Locate the cell with the specified text and output its [X, Y] center coordinate. 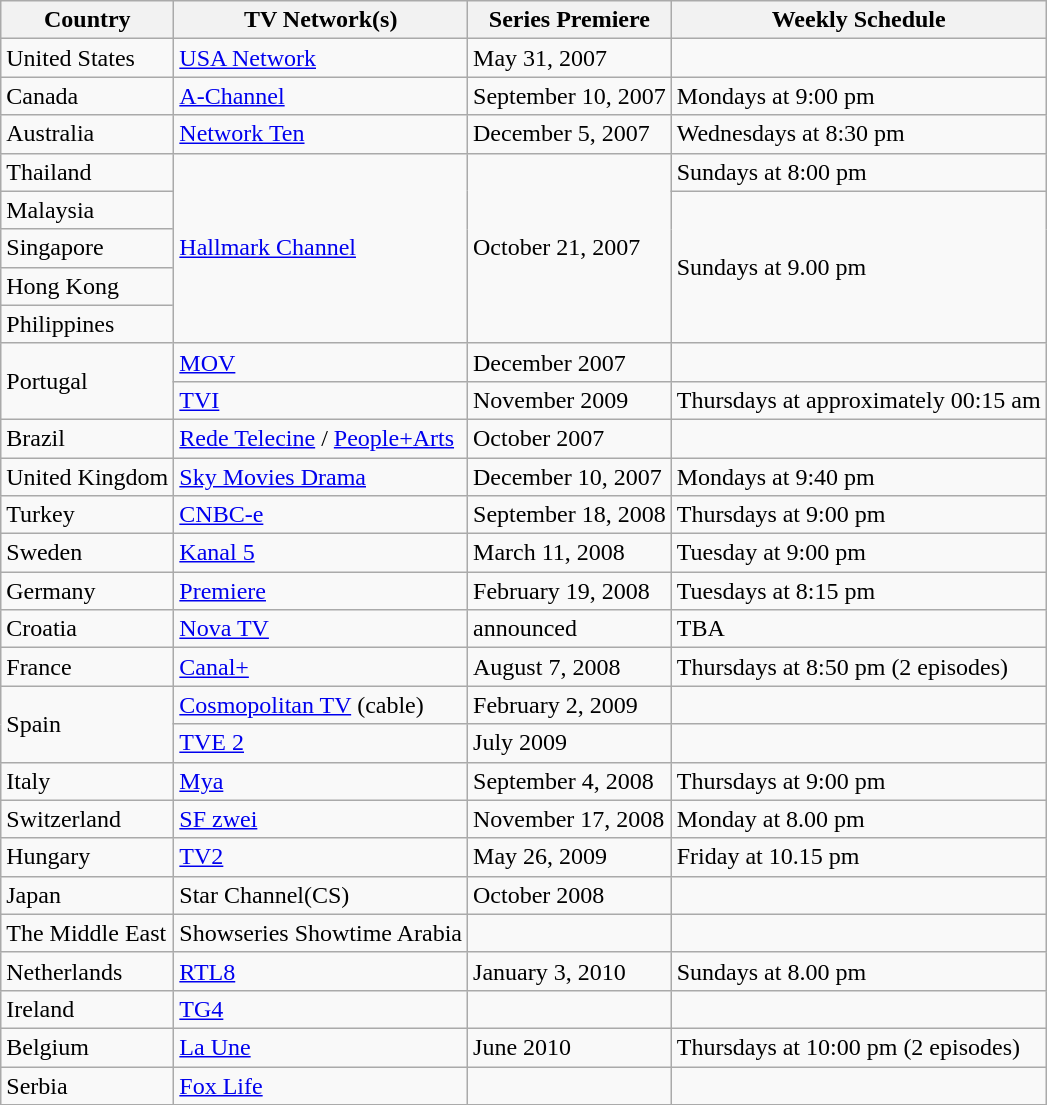
Australia [88, 134]
September 10, 2007 [570, 96]
Belgium [88, 1047]
Nova TV [321, 629]
Kanal 5 [321, 553]
Singapore [88, 248]
March 11, 2008 [570, 553]
Hong Kong [88, 286]
Country [88, 20]
France [88, 667]
Showseries Showtime Arabia [321, 933]
Thursdays at 8:50 pm (2 episodes) [858, 667]
United Kingdom [88, 477]
Serbia [88, 1085]
CNBC-e [321, 515]
Cosmopolitan TV (cable) [321, 705]
December 2007 [570, 362]
TG4 [321, 1009]
SF zwei [321, 819]
May 31, 2007 [570, 58]
TVI [321, 400]
Switzerland [88, 819]
Sky Movies Drama [321, 477]
The Middle East [88, 933]
September 18, 2008 [570, 515]
Mondays at 9:40 pm [858, 477]
Spain [88, 724]
USA Network [321, 58]
Italy [88, 781]
TV2 [321, 857]
Weekly Schedule [858, 20]
Series Premiere [570, 20]
Canada [88, 96]
La Une [321, 1047]
Philippines [88, 324]
Portugal [88, 381]
Fox Life [321, 1085]
Sweden [88, 553]
Tuesday at 9:00 pm [858, 553]
United States [88, 58]
Sundays at 8.00 pm [858, 971]
October 2007 [570, 438]
Premiere [321, 591]
TVE 2 [321, 743]
August 7, 2008 [570, 667]
Monday at 8.00 pm [858, 819]
October 21, 2007 [570, 248]
Thailand [88, 172]
Netherlands [88, 971]
Hungary [88, 857]
Croatia [88, 629]
MOV [321, 362]
Brazil [88, 438]
Malaysia [88, 210]
Mya [321, 781]
TBA [858, 629]
RTL8 [321, 971]
announced [570, 629]
Network Ten [321, 134]
TV Network(s) [321, 20]
September 4, 2008 [570, 781]
January 3, 2010 [570, 971]
Thursdays at approximately 00:15 am [858, 400]
Ireland [88, 1009]
Japan [88, 895]
Tuesdays at 8:15 pm [858, 591]
February 19, 2008 [570, 591]
Canal+ [321, 667]
Germany [88, 591]
October 2008 [570, 895]
June 2010 [570, 1047]
Star Channel(CS) [321, 895]
A-Channel [321, 96]
November 17, 2008 [570, 819]
July 2009 [570, 743]
Sundays at 8:00 pm [858, 172]
December 5, 2007 [570, 134]
February 2, 2009 [570, 705]
Thursdays at 10:00 pm (2 episodes) [858, 1047]
Mondays at 9:00 pm [858, 96]
November 2009 [570, 400]
May 26, 2009 [570, 857]
Friday at 10.15 pm [858, 857]
Hallmark Channel [321, 248]
Sundays at 9.00 pm [858, 267]
Rede Telecine / People+Arts [321, 438]
Turkey [88, 515]
December 10, 2007 [570, 477]
Wednesdays at 8:30 pm [858, 134]
